Scan for the cell matching the given text and deliver its [X, Y] coordinate at center. 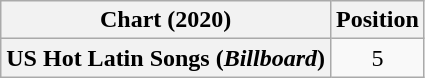
Chart (2020) [166, 20]
US Hot Latin Songs (Billboard) [166, 58]
5 [378, 58]
Position [378, 20]
